Detect which cell encompasses the target text, then output its (x, y) center coordinate. 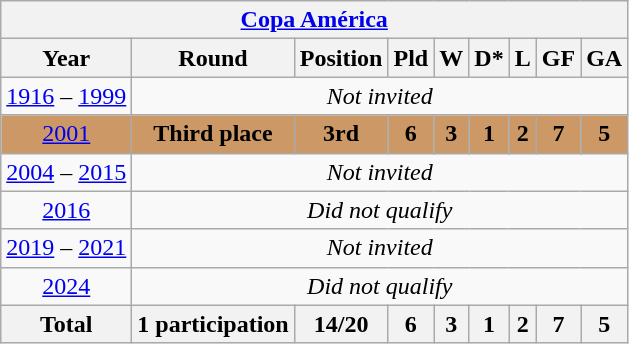
2019 – 2021 (66, 248)
Pld (411, 58)
W (452, 58)
GA (604, 58)
1 participation (213, 324)
Copa América (314, 20)
L (522, 58)
D* (489, 58)
Year (66, 58)
Round (213, 58)
Total (66, 324)
2004 – 2015 (66, 172)
2016 (66, 210)
Position (341, 58)
Third place (213, 134)
2001 (66, 134)
3rd (341, 134)
GF (558, 58)
2024 (66, 286)
14/20 (341, 324)
1916 – 1999 (66, 96)
